Locate the cell with the specified text and output its (x, y) center coordinate. 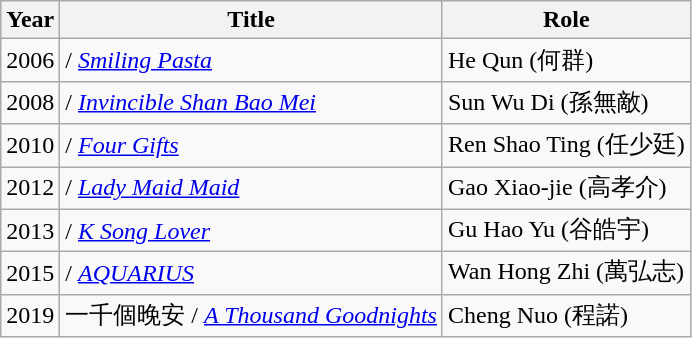
2012 (30, 188)
/ AQUARIUS (252, 274)
Sun Wu Di (孫無敵) (566, 102)
Wan Hong Zhi (萬弘志) (566, 274)
/ K Song Lover (252, 230)
/ Four Gifts (252, 146)
Gu Hao Yu (谷皓宇) (566, 230)
2006 (30, 60)
Ren Shao Ting (任少廷) (566, 146)
He Qun (何群) (566, 60)
Year (30, 20)
2008 (30, 102)
2019 (30, 316)
Gao Xiao-jie (高孝介) (566, 188)
Cheng Nuo (程諾) (566, 316)
/ Invincible Shan Bao Mei (252, 102)
/ Smiling Pasta (252, 60)
2015 (30, 274)
Title (252, 20)
/ Lady Maid Maid (252, 188)
一千個晚安 / A Thousand Goodnights (252, 316)
2013 (30, 230)
Role (566, 20)
2010 (30, 146)
